Scan for the cell matching the given text and deliver its (X, Y) coordinate at center. 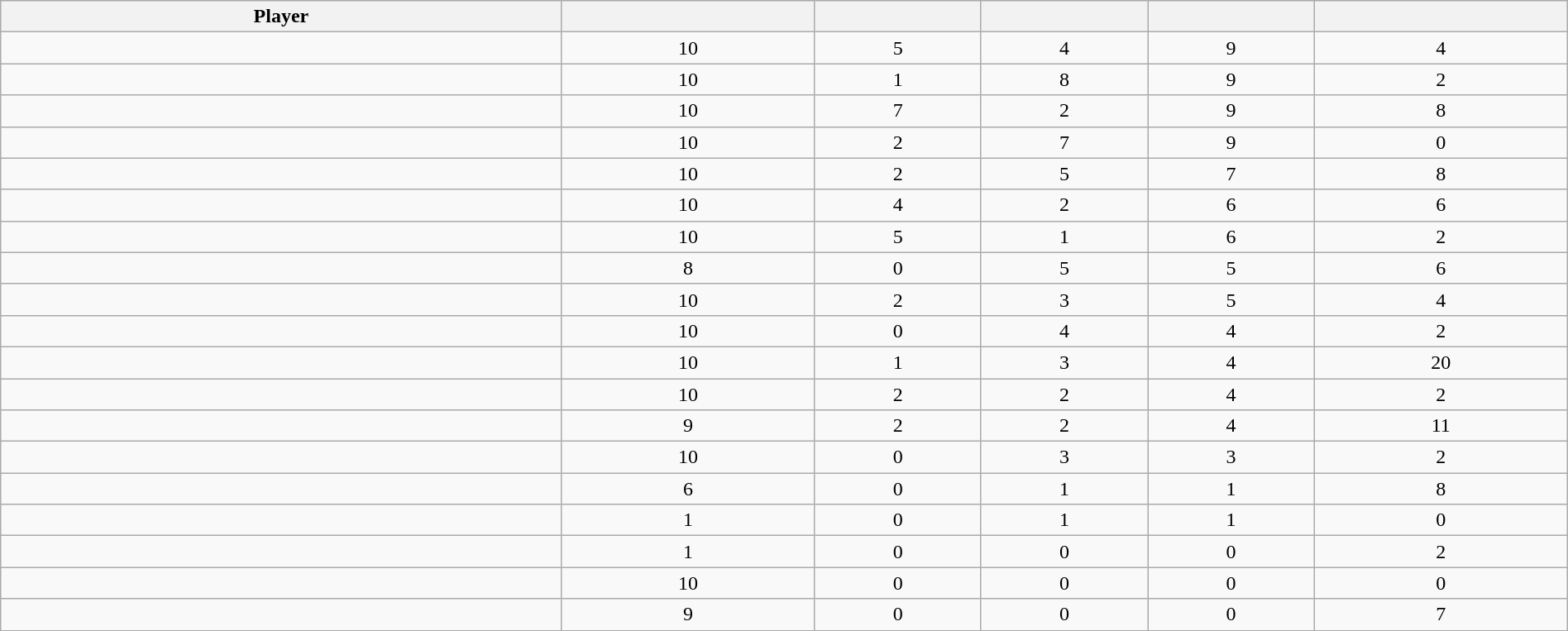
Player (281, 17)
11 (1441, 426)
20 (1441, 362)
